For the text-containing cell, return its midpoint in [X, Y] coordinate format. 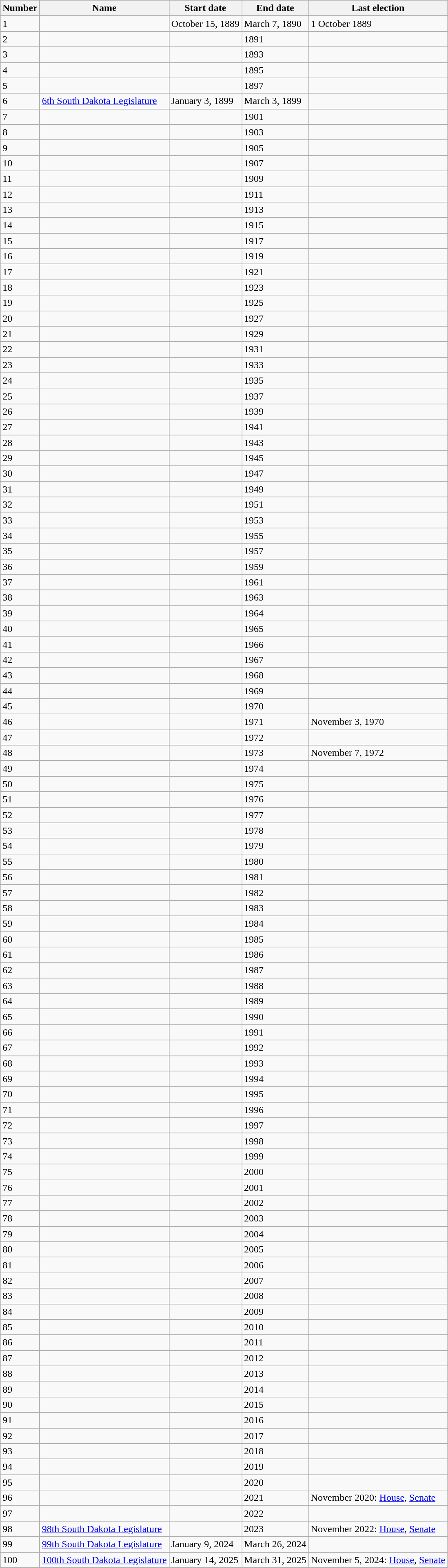
March 7, 1890 [275, 24]
1967 [275, 660]
60 [20, 939]
2 [20, 39]
99 [20, 1544]
45 [20, 707]
53 [20, 830]
56 [20, 877]
1997 [275, 1125]
January 14, 2025 [205, 1560]
1969 [275, 691]
23 [20, 365]
85 [20, 1327]
2007 [275, 1281]
1945 [275, 458]
1983 [275, 908]
End date [275, 8]
1995 [275, 1094]
79 [20, 1234]
1911 [275, 194]
50 [20, 784]
61 [20, 955]
67 [20, 1048]
10 [20, 163]
64 [20, 1001]
72 [20, 1125]
41 [20, 644]
73 [20, 1141]
2003 [275, 1219]
2000 [275, 1172]
54 [20, 846]
1987 [275, 970]
1989 [275, 1001]
5 [20, 86]
2019 [275, 1467]
2011 [275, 1343]
2008 [275, 1296]
51 [20, 799]
1943 [275, 442]
34 [20, 536]
Start date [205, 8]
1965 [275, 629]
33 [20, 520]
71 [20, 1110]
2012 [275, 1358]
1925 [275, 303]
30 [20, 474]
2023 [275, 1529]
2009 [275, 1312]
69 [20, 1079]
1957 [275, 551]
26 [20, 411]
89 [20, 1389]
4 [20, 70]
1901 [275, 117]
55 [20, 861]
1993 [275, 1063]
74 [20, 1156]
1951 [275, 505]
7 [20, 117]
17 [20, 272]
62 [20, 970]
58 [20, 908]
1917 [275, 241]
1939 [275, 411]
1931 [275, 349]
1996 [275, 1110]
1909 [275, 179]
January 3, 1899 [205, 101]
1959 [275, 567]
98th South Dakota Legislature [104, 1529]
2001 [275, 1188]
42 [20, 660]
15 [20, 241]
1897 [275, 86]
1972 [275, 738]
1998 [275, 1141]
2015 [275, 1405]
78 [20, 1219]
1978 [275, 830]
29 [20, 458]
1 October 1889 [378, 24]
19 [20, 303]
25 [20, 396]
2004 [275, 1234]
1985 [275, 939]
90 [20, 1405]
1907 [275, 163]
2010 [275, 1327]
87 [20, 1358]
59 [20, 923]
66 [20, 1032]
81 [20, 1265]
1895 [275, 70]
57 [20, 892]
20 [20, 318]
43 [20, 675]
1977 [275, 815]
1915 [275, 225]
1961 [275, 582]
70 [20, 1094]
1891 [275, 39]
2013 [275, 1374]
6 [20, 101]
2018 [275, 1451]
32 [20, 505]
March 26, 2024 [275, 1544]
1921 [275, 272]
2021 [275, 1498]
1953 [275, 520]
98 [20, 1529]
1994 [275, 1079]
1963 [275, 598]
18 [20, 287]
83 [20, 1296]
1955 [275, 536]
94 [20, 1467]
2020 [275, 1482]
March 31, 2025 [275, 1560]
49 [20, 769]
1923 [275, 287]
1947 [275, 474]
40 [20, 629]
1929 [275, 334]
1971 [275, 722]
1991 [275, 1032]
1984 [275, 923]
52 [20, 815]
Number [20, 8]
1986 [275, 955]
84 [20, 1312]
1919 [275, 256]
6th South Dakota Legislature [104, 101]
16 [20, 256]
93 [20, 1451]
1988 [275, 986]
1976 [275, 799]
75 [20, 1172]
1981 [275, 877]
24 [20, 380]
88 [20, 1374]
37 [20, 582]
27 [20, 427]
3 [20, 55]
2022 [275, 1513]
99th South Dakota Legislature [104, 1544]
2014 [275, 1389]
65 [20, 1017]
96 [20, 1498]
November 7, 1972 [378, 753]
44 [20, 691]
63 [20, 986]
1937 [275, 396]
1949 [275, 489]
22 [20, 349]
86 [20, 1343]
2002 [275, 1203]
28 [20, 442]
1968 [275, 675]
14 [20, 225]
36 [20, 567]
November 2020: House, Senate [378, 1498]
2016 [275, 1420]
9 [20, 148]
13 [20, 210]
77 [20, 1203]
November 5, 2024: House, Senate [378, 1560]
1903 [275, 132]
1982 [275, 892]
1905 [275, 148]
November 2022: House, Senate [378, 1529]
39 [20, 613]
48 [20, 753]
1970 [275, 707]
1974 [275, 769]
100th South Dakota Legislature [104, 1560]
1927 [275, 318]
95 [20, 1482]
Name [104, 8]
12 [20, 194]
1980 [275, 861]
Last election [378, 8]
1999 [275, 1156]
1964 [275, 613]
1913 [275, 210]
11 [20, 179]
47 [20, 738]
1990 [275, 1017]
1933 [275, 365]
100 [20, 1560]
68 [20, 1063]
46 [20, 722]
1966 [275, 644]
8 [20, 132]
1973 [275, 753]
January 9, 2024 [205, 1544]
2006 [275, 1265]
91 [20, 1420]
1935 [275, 380]
82 [20, 1281]
76 [20, 1188]
1941 [275, 427]
80 [20, 1250]
November 3, 1970 [378, 722]
2005 [275, 1250]
97 [20, 1513]
2017 [275, 1435]
1975 [275, 784]
1893 [275, 55]
92 [20, 1435]
38 [20, 598]
1979 [275, 846]
31 [20, 489]
1 [20, 24]
35 [20, 551]
March 3, 1899 [275, 101]
21 [20, 334]
October 15, 1889 [205, 24]
1992 [275, 1048]
